Find where the given text appears and provide that cell's center as (X, Y) coordinate. 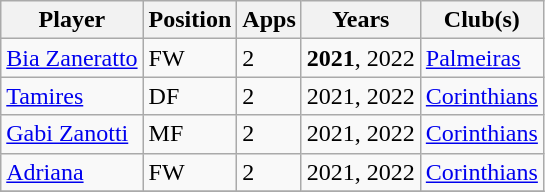
Tamires (72, 96)
Gabi Zanotti (72, 134)
DF (190, 96)
Bia Zaneratto (72, 58)
Apps (269, 20)
Adriana (72, 172)
Palmeiras (482, 58)
Position (190, 20)
MF (190, 134)
Player (72, 20)
Club(s) (482, 20)
Years (360, 20)
